Output the (x, y) coordinate of the center of the cell containing the given text.  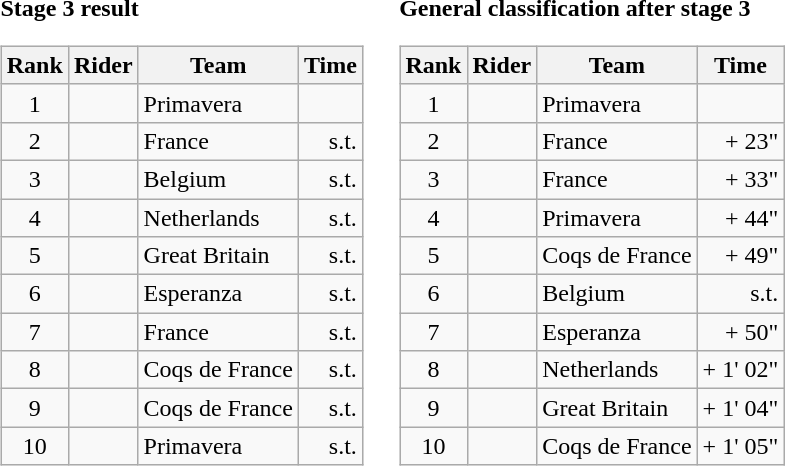
+ 33" (740, 179)
+ 50" (740, 332)
+ 49" (740, 256)
+ 1' 02" (740, 370)
+ 44" (740, 217)
+ 23" (740, 141)
+ 1' 04" (740, 408)
+ 1' 05" (740, 446)
